Search for the cell housing the specified text and yield its (x, y) center coordinate. 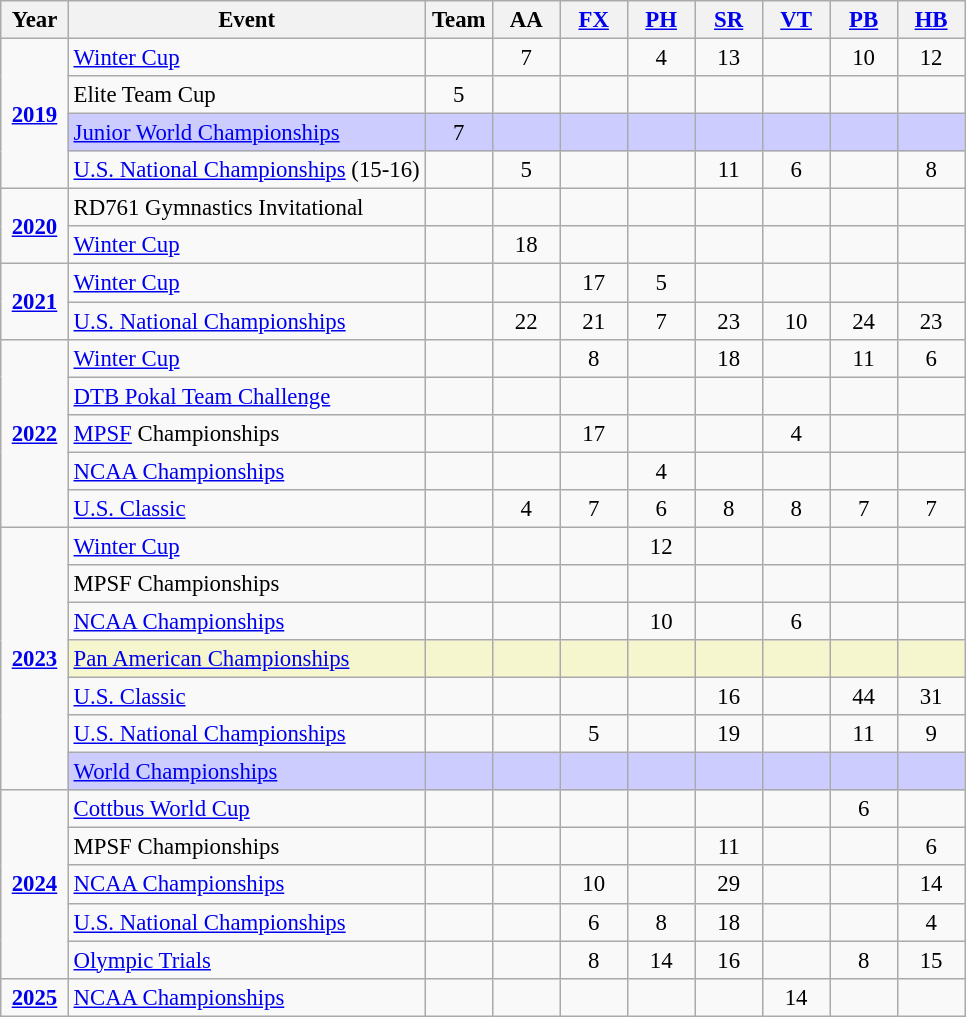
Cottbus World Cup (246, 809)
2025 (34, 997)
World Championships (246, 772)
2023 (34, 658)
DTB Pokal Team Challenge (246, 396)
U.S. National Championships (15-16) (246, 170)
15 (931, 960)
HB (931, 20)
Junior World Championships (246, 133)
29 (728, 885)
2024 (34, 884)
RD761 Gymnastics Invitational (246, 208)
19 (728, 734)
Team (458, 20)
Pan American Championships (246, 659)
VT (796, 20)
21 (594, 321)
2021 (34, 302)
PB (864, 20)
24 (864, 321)
2022 (34, 433)
22 (526, 321)
2019 (34, 114)
Event (246, 20)
13 (728, 58)
Year (34, 20)
2020 (34, 226)
44 (864, 697)
PH (660, 20)
9 (931, 734)
AA (526, 20)
Olympic Trials (246, 960)
SR (728, 20)
Elite Team Cup (246, 95)
FX (594, 20)
31 (931, 697)
